Output the (x, y) coordinate of the center of the cell containing the given text.  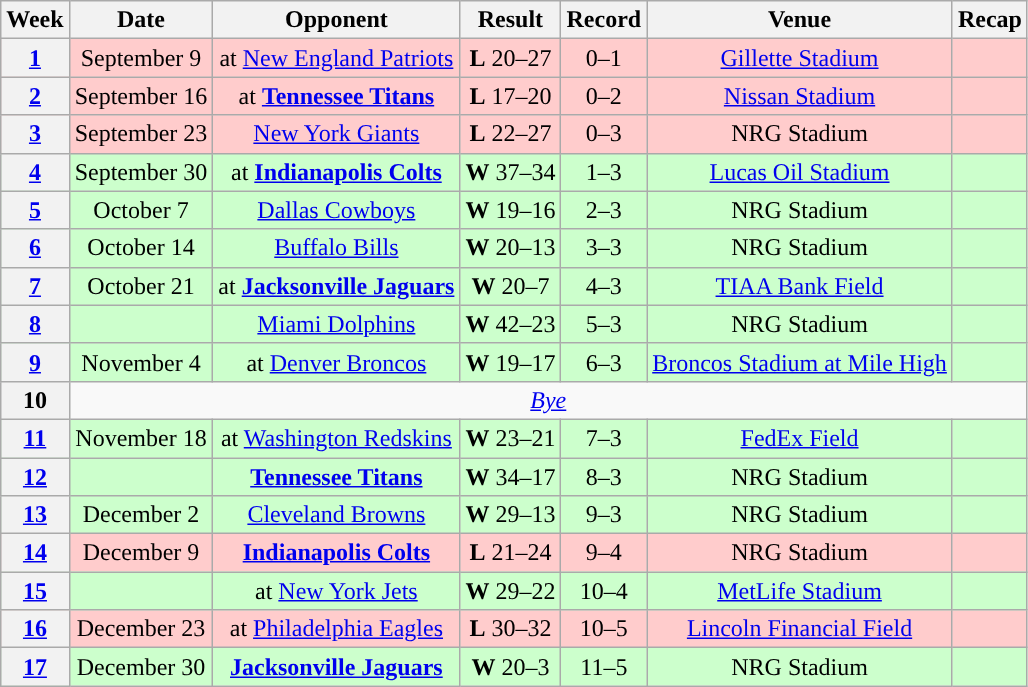
W 20–13 (510, 248)
5 (35, 210)
16 (35, 629)
Jacksonville Jaguars (336, 667)
0–3 (604, 134)
W 34–17 (510, 477)
L 17–20 (510, 96)
9–4 (604, 553)
FedEx Field (800, 438)
10–5 (604, 629)
at Jacksonville Jaguars (336, 286)
MetLife Stadium (800, 591)
4 (35, 172)
L 21–24 (510, 553)
Lincoln Financial Field (800, 629)
W 29–13 (510, 515)
at New England Patriots (336, 58)
December 2 (141, 515)
15 (35, 591)
7–3 (604, 438)
TIAA Bank Field (800, 286)
2–3 (604, 210)
3 (35, 134)
Gillette Stadium (800, 58)
17 (35, 667)
W 23–21 (510, 438)
Date (141, 20)
Buffalo Bills (336, 248)
13 (35, 515)
0–2 (604, 96)
Indianapolis Colts (336, 553)
Cleveland Browns (336, 515)
W 20–7 (510, 286)
12 (35, 477)
6–3 (604, 362)
December 30 (141, 667)
0–1 (604, 58)
October 14 (141, 248)
1 (35, 58)
Lucas Oil Stadium (800, 172)
September 16 (141, 96)
5–3 (604, 324)
6 (35, 248)
W 37–34 (510, 172)
November 4 (141, 362)
Miami Dolphins (336, 324)
3–3 (604, 248)
2 (35, 96)
at Tennessee Titans (336, 96)
8–3 (604, 477)
Bye (548, 400)
Dallas Cowboys (336, 210)
9–3 (604, 515)
W 19–17 (510, 362)
September 9 (141, 58)
Tennessee Titans (336, 477)
at Denver Broncos (336, 362)
October 7 (141, 210)
14 (35, 553)
9 (35, 362)
Broncos Stadium at Mile High (800, 362)
L 30–32 (510, 629)
December 9 (141, 553)
Record (604, 20)
11–5 (604, 667)
Result (510, 20)
L 20–27 (510, 58)
1–3 (604, 172)
at Philadelphia Eagles (336, 629)
at Washington Redskins (336, 438)
Opponent (336, 20)
at Indianapolis Colts (336, 172)
4–3 (604, 286)
W 42–23 (510, 324)
10–4 (604, 591)
Recap (990, 20)
Nissan Stadium (800, 96)
at New York Jets (336, 591)
December 23 (141, 629)
W 19–16 (510, 210)
November 18 (141, 438)
8 (35, 324)
September 23 (141, 134)
W 20–3 (510, 667)
Venue (800, 20)
October 21 (141, 286)
L 22–27 (510, 134)
7 (35, 286)
September 30 (141, 172)
10 (35, 400)
New York Giants (336, 134)
Week (35, 20)
11 (35, 438)
W 29–22 (510, 591)
